Return (x, y) of the center of cell containing provided text 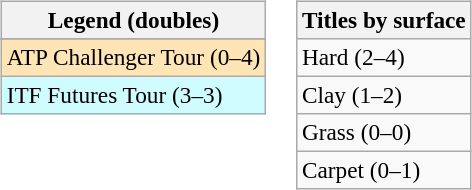
ITF Futures Tour (3–3) (133, 95)
Titles by surface (384, 20)
Legend (doubles) (133, 20)
ATP Challenger Tour (0–4) (133, 57)
Clay (1–2) (384, 95)
Hard (2–4) (384, 57)
Grass (0–0) (384, 133)
Carpet (0–1) (384, 171)
